Pinpoint the cell where the given text exists, returning its (x, y) midpoint coordinate. 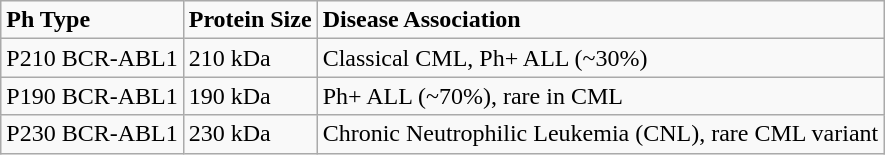
P190 BCR-ABL1 (92, 96)
Protein Size (250, 20)
P230 BCR-ABL1 (92, 134)
210 kDa (250, 58)
Disease Association (600, 20)
Ph+ ALL (~70%), rare in CML (600, 96)
Ph Type (92, 20)
230 kDa (250, 134)
Chronic Neutrophilic Leukemia (CNL), rare CML variant (600, 134)
Classical CML, Ph+ ALL (~30%) (600, 58)
P210 BCR-ABL1 (92, 58)
190 kDa (250, 96)
